From the cell containing the given text, extract its center point as (X, Y) coordinate. 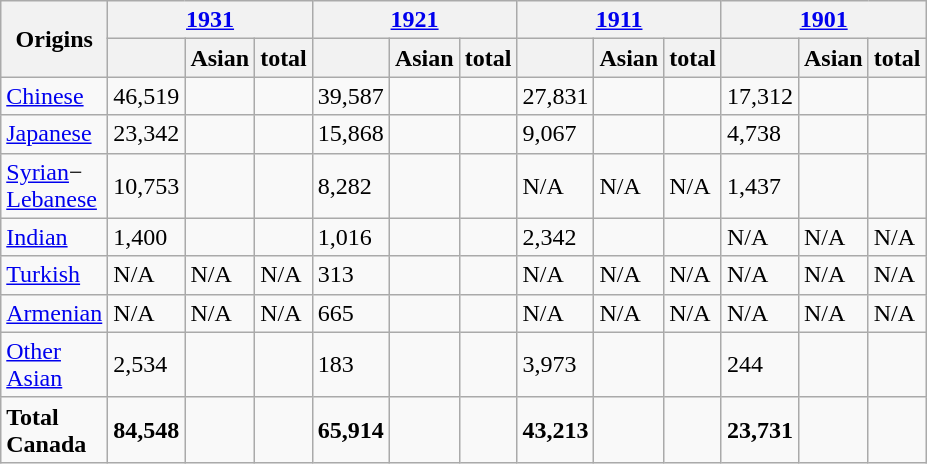
Origins (54, 39)
Syrian−Lebanese (54, 186)
3,973 (556, 364)
Japanese (54, 134)
23,342 (146, 134)
313 (350, 275)
1911 (620, 20)
10,753 (146, 186)
2,534 (146, 364)
1921 (414, 20)
23,731 (760, 430)
46,519 (146, 96)
65,914 (350, 430)
8,282 (350, 186)
244 (760, 364)
84,548 (146, 430)
Indian (54, 237)
OtherAsian (54, 364)
1901 (824, 20)
4,738 (760, 134)
39,587 (350, 96)
9,067 (556, 134)
Armenian (54, 313)
15,868 (350, 134)
665 (350, 313)
1,400 (146, 237)
1931 (210, 20)
17,312 (760, 96)
1,016 (350, 237)
Turkish (54, 275)
TotalCanada (54, 430)
27,831 (556, 96)
183 (350, 364)
2,342 (556, 237)
43,213 (556, 430)
Chinese (54, 96)
1,437 (760, 186)
